Determine the (x, y) coordinate at the center of the cell enclosing the given text.  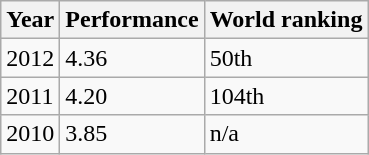
4.20 (132, 96)
2012 (30, 58)
3.85 (132, 134)
104th (286, 96)
World ranking (286, 20)
4.36 (132, 58)
n/a (286, 134)
2010 (30, 134)
Year (30, 20)
50th (286, 58)
Performance (132, 20)
2011 (30, 96)
